From the cell containing the given text, extract its center point as (x, y) coordinate. 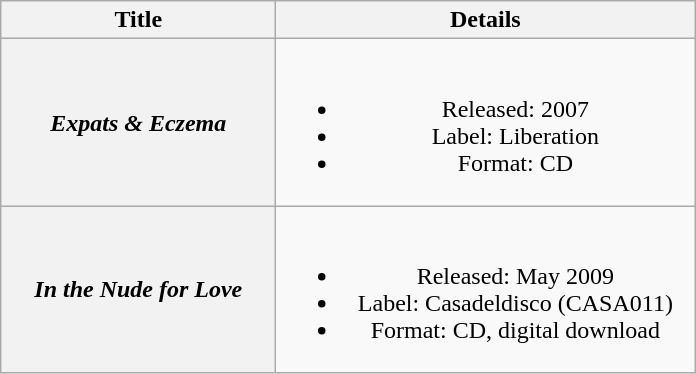
Details (486, 20)
Title (138, 20)
Released: May 2009Label: Casadeldisco (CASA011)Format: CD, digital download (486, 290)
In the Nude for Love (138, 290)
Expats & Eczema (138, 122)
Released: 2007Label: LiberationFormat: CD (486, 122)
